Provide the [x, y] coordinate of the cell's center where the given text is located.  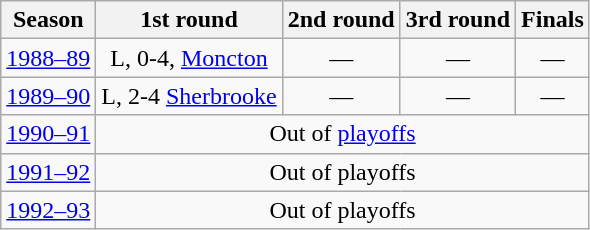
L, 2-4 Sherbrooke [189, 96]
1st round [189, 20]
Season [48, 20]
2nd round [341, 20]
Finals [553, 20]
L, 0-4, Moncton [189, 58]
3rd round [458, 20]
1991–92 [48, 172]
1992–93 [48, 210]
1988–89 [48, 58]
1989–90 [48, 96]
1990–91 [48, 134]
